Return (X, Y) of the center of cell containing provided text 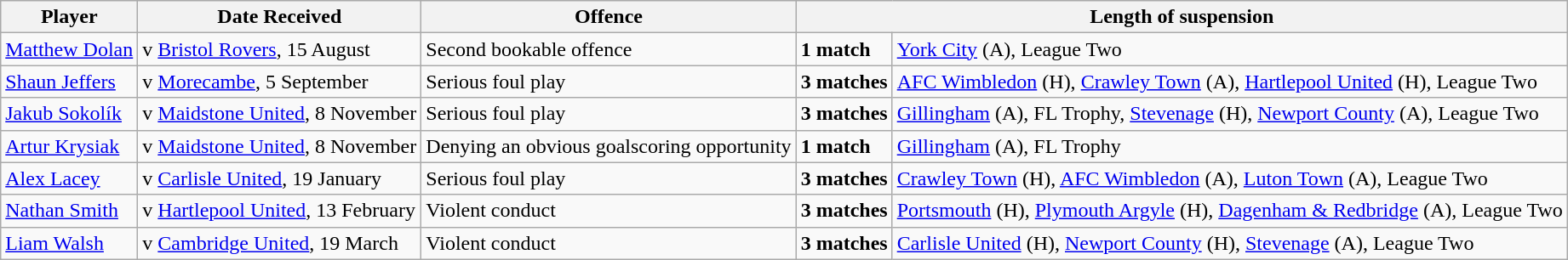
v Morecambe, 5 September (279, 82)
Crawley Town (H), AFC Wimbledon (A), Luton Town (A), League Two (1229, 178)
Artur Krysiak (70, 146)
Gillingham (A), FL Trophy, Stevenage (H), Newport County (A), League Two (1229, 114)
Gillingham (A), FL Trophy (1229, 146)
v Carlisle United, 19 January (279, 178)
Length of suspension (1182, 17)
Alex Lacey (70, 178)
Nathan Smith (70, 211)
Portsmouth (H), Plymouth Argyle (H), Dagenham & Redbridge (A), League Two (1229, 211)
v Bristol Rovers, 15 August (279, 49)
Denying an obvious goalscoring opportunity (609, 146)
Liam Walsh (70, 243)
Date Received (279, 17)
AFC Wimbledon (H), Crawley Town (A), Hartlepool United (H), League Two (1229, 82)
Second bookable offence (609, 49)
Matthew Dolan (70, 49)
Shaun Jeffers (70, 82)
v Hartlepool United, 13 February (279, 211)
v Cambridge United, 19 March (279, 243)
Offence (609, 17)
Player (70, 17)
York City (A), League Two (1229, 49)
Jakub Sokolík (70, 114)
Carlisle United (H), Newport County (H), Stevenage (A), League Two (1229, 243)
